Search for the cell housing the specified text and yield its [x, y] center coordinate. 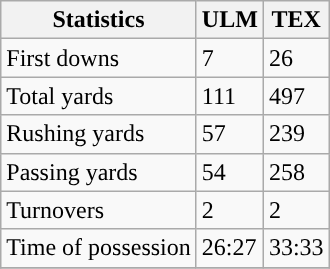
Turnovers [99, 210]
111 [230, 96]
Statistics [99, 20]
First downs [99, 58]
258 [296, 172]
Passing yards [99, 172]
54 [230, 172]
7 [230, 58]
57 [230, 134]
TEX [296, 20]
ULM [230, 20]
Total yards [99, 96]
Rushing yards [99, 134]
26:27 [230, 248]
497 [296, 96]
26 [296, 58]
239 [296, 134]
33:33 [296, 248]
Time of possession [99, 248]
